Scan for the cell matching the given text and deliver its [X, Y] coordinate at center. 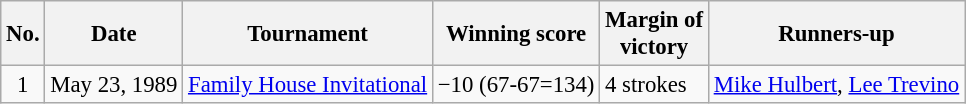
−10 (67-67=134) [516, 85]
1 [23, 85]
Margin ofvictory [654, 34]
Runners-up [836, 34]
Mike Hulbert, Lee Trevino [836, 85]
No. [23, 34]
May 23, 1989 [114, 85]
Family House Invitational [308, 85]
Winning score [516, 34]
Date [114, 34]
4 strokes [654, 85]
Tournament [308, 34]
